Provide the (x, y) coordinate of the cell's center where the given text is located.  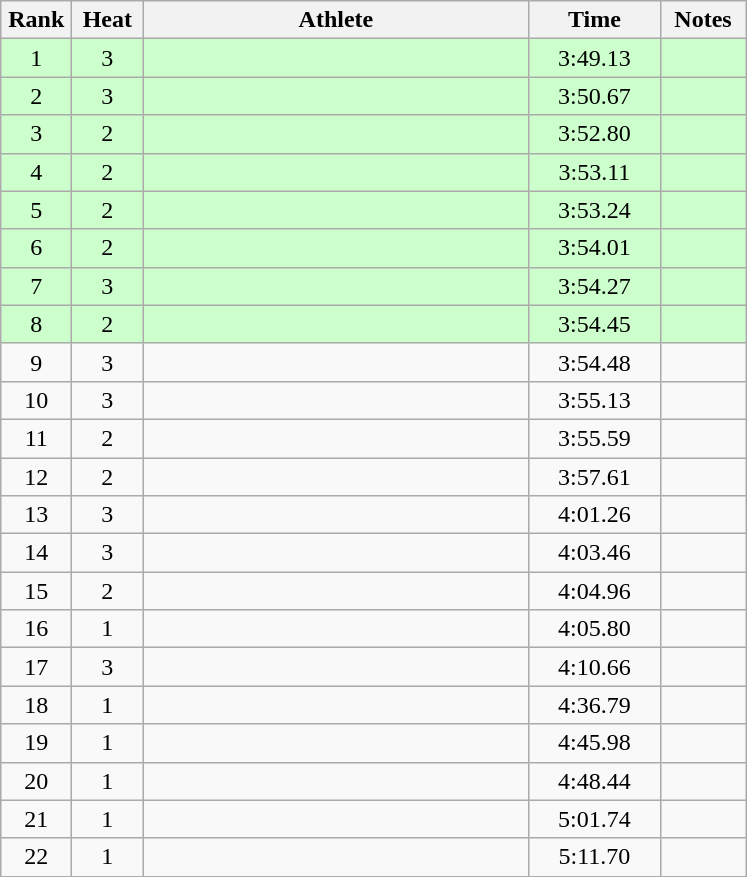
3:55.59 (594, 438)
3:55.13 (594, 400)
6 (36, 248)
14 (36, 553)
17 (36, 667)
4:04.96 (594, 591)
4:01.26 (594, 515)
Time (594, 20)
5:11.70 (594, 857)
Athlete (336, 20)
3:53.24 (594, 210)
22 (36, 857)
4:48.44 (594, 781)
4:05.80 (594, 629)
11 (36, 438)
5:01.74 (594, 819)
3:54.45 (594, 324)
3:52.80 (594, 134)
Notes (703, 20)
10 (36, 400)
3:54.48 (594, 362)
8 (36, 324)
15 (36, 591)
3:54.27 (594, 286)
Heat (108, 20)
Rank (36, 20)
3:54.01 (594, 248)
3:57.61 (594, 477)
3:53.11 (594, 172)
7 (36, 286)
19 (36, 743)
4:10.66 (594, 667)
5 (36, 210)
16 (36, 629)
9 (36, 362)
4:03.46 (594, 553)
20 (36, 781)
18 (36, 705)
12 (36, 477)
4:36.79 (594, 705)
21 (36, 819)
4 (36, 172)
13 (36, 515)
3:50.67 (594, 96)
4:45.98 (594, 743)
3:49.13 (594, 58)
